Identify which cell holds the provided text, then report its [x, y] central coordinate. 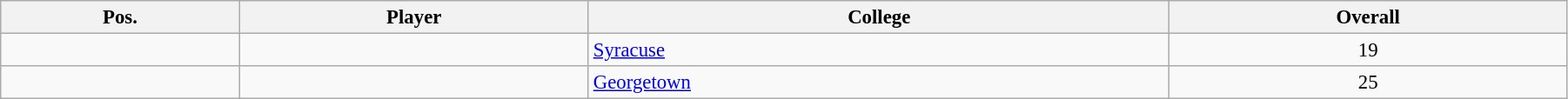
Player [414, 17]
25 [1368, 82]
College [879, 17]
Pos. [120, 17]
Georgetown [879, 82]
Overall [1368, 17]
19 [1368, 50]
Syracuse [879, 50]
